Search for the cell housing the specified text and yield its (x, y) center coordinate. 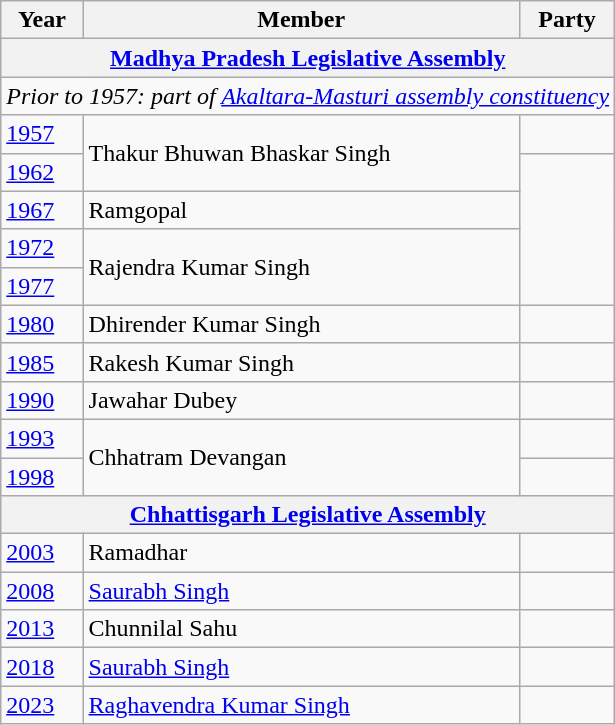
Dhirender Kumar Singh (301, 324)
Rajendra Kumar Singh (301, 267)
2018 (42, 667)
Chhatram Devangan (301, 457)
Raghavendra Kumar Singh (301, 705)
2013 (42, 629)
Chhattisgarh Legislative Assembly (308, 515)
Jawahar Dubey (301, 400)
Rakesh Kumar Singh (301, 362)
2023 (42, 705)
1985 (42, 362)
Party (566, 20)
Madhya Pradesh Legislative Assembly (308, 58)
2003 (42, 553)
1977 (42, 286)
Chunnilal Sahu (301, 629)
1993 (42, 438)
1967 (42, 210)
1990 (42, 400)
1980 (42, 324)
1998 (42, 477)
Ramgopal (301, 210)
Year (42, 20)
Member (301, 20)
Thakur Bhuwan Bhaskar Singh (301, 153)
1972 (42, 248)
2008 (42, 591)
Ramadhar (301, 553)
1957 (42, 134)
Prior to 1957: part of Akaltara-Masturi assembly constituency (308, 96)
1962 (42, 172)
